Scan for the cell matching the given text and deliver its [x, y] coordinate at center. 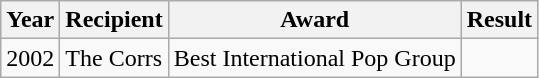
The Corrs [114, 58]
Award [314, 20]
2002 [30, 58]
Result [499, 20]
Year [30, 20]
Recipient [114, 20]
Best International Pop Group [314, 58]
